Find where the given text appears and provide that cell's center as [X, Y] coordinate. 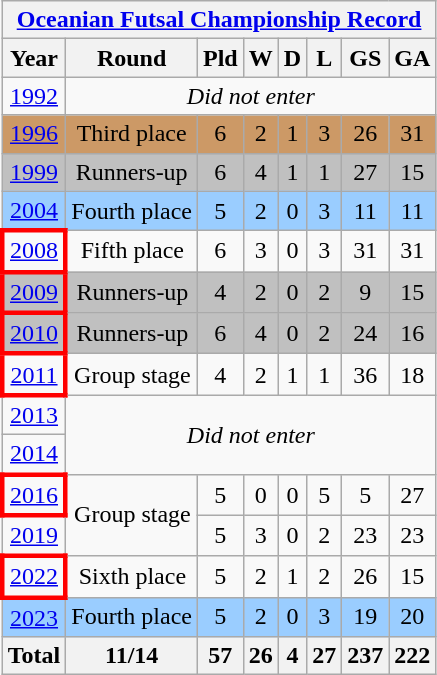
Fifth place [132, 252]
Oceanian Futsal Championship Record [219, 20]
Sixth place [132, 576]
237 [366, 656]
D [292, 58]
2014 [34, 454]
2022 [34, 576]
Pld [220, 58]
2019 [34, 536]
W [260, 58]
GS [366, 58]
19 [366, 617]
11/14 [132, 656]
Round [132, 58]
222 [412, 656]
24 [366, 334]
16 [412, 334]
36 [366, 374]
2013 [34, 415]
GA [412, 58]
1996 [34, 134]
57 [220, 656]
9 [366, 292]
2008 [34, 252]
18 [412, 374]
1999 [34, 172]
20 [412, 617]
2004 [34, 211]
Year [34, 58]
L [324, 58]
Total [34, 656]
2023 [34, 617]
2010 [34, 334]
2016 [34, 494]
2011 [34, 374]
2009 [34, 292]
1992 [34, 96]
Third place [132, 134]
